Scan for the cell matching the given text and deliver its [X, Y] coordinate at center. 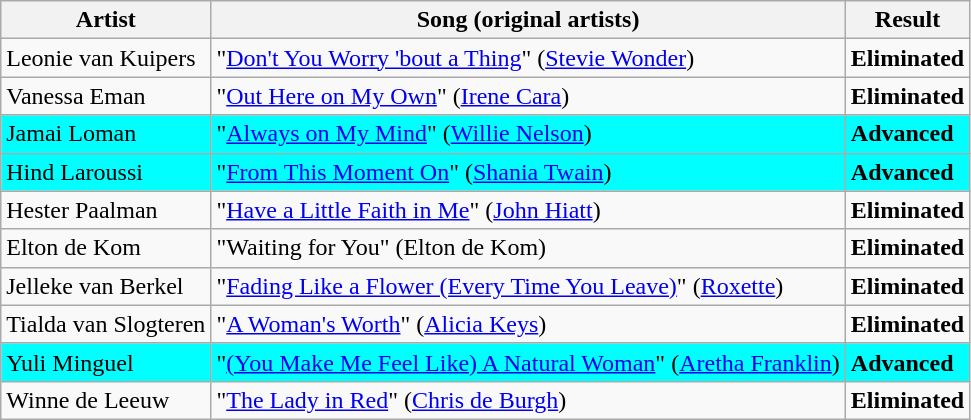
"(You Make Me Feel Like) A Natural Woman" (Aretha Franklin) [528, 362]
"Don't You Worry 'bout a Thing" (Stevie Wonder) [528, 58]
Artist [106, 20]
Hester Paalman [106, 210]
Jelleke van Berkel [106, 286]
"Fading Like a Flower (Every Time You Leave)" (Roxette) [528, 286]
Hind Laroussi [106, 172]
"From This Moment On" (Shania Twain) [528, 172]
"Always on My Mind" (Willie Nelson) [528, 134]
"Waiting for You" (Elton de Kom) [528, 248]
"Have a Little Faith in Me" (John Hiatt) [528, 210]
"The Lady in Red" (Chris de Burgh) [528, 400]
Result [907, 20]
Yuli Minguel [106, 362]
Tialda van Slogteren [106, 324]
"Out Here on My Own" (Irene Cara) [528, 96]
Song (original artists) [528, 20]
Winne de Leeuw [106, 400]
Elton de Kom [106, 248]
Vanessa Eman [106, 96]
"A Woman's Worth" (Alicia Keys) [528, 324]
Jamai Loman [106, 134]
Leonie van Kuipers [106, 58]
